Pinpoint the cell where the given text exists, returning its (x, y) midpoint coordinate. 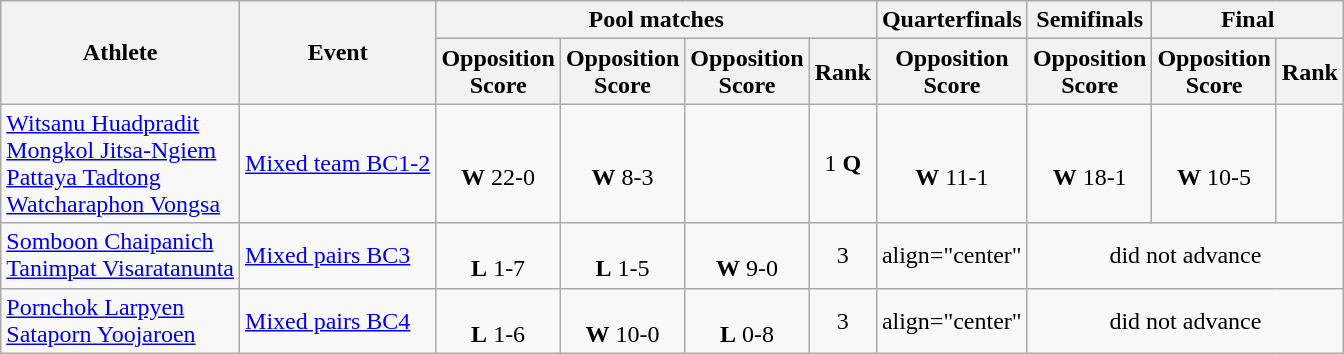
Semifinals (1089, 20)
Quarterfinals (952, 20)
Witsanu HuadpraditMongkol Jitsa-NgiemPattaya TadtongWatcharaphon Vongsa (120, 164)
Event (338, 52)
L 1-6 (498, 320)
Somboon ChaipanichTanimpat Visaratanunta (120, 256)
W 11-1 (952, 164)
Pornchok LarpyenSataporn Yoojaroen (120, 320)
Final (1248, 20)
Mixed pairs BC4 (338, 320)
W 22-0 (498, 164)
Pool matches (656, 20)
L 0-8 (747, 320)
Mixed team BC1-2 (338, 164)
W 10-5 (1214, 164)
W 10-0 (622, 320)
W 9-0 (747, 256)
Athlete (120, 52)
W 8-3 (622, 164)
1 Q (842, 164)
W 18-1 (1089, 164)
Mixed pairs BC3 (338, 256)
L 1-7 (498, 256)
L 1-5 (622, 256)
